Find where the given text appears and provide that cell's center as (X, Y) coordinate. 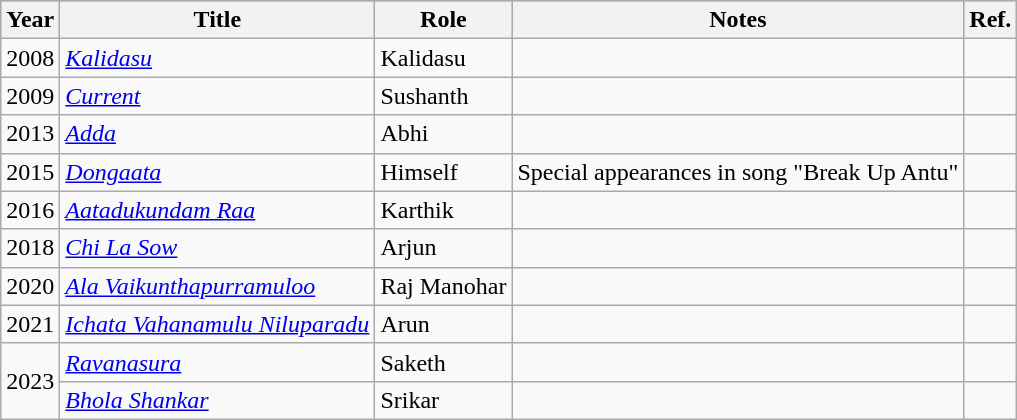
Srikar (444, 400)
Bhola Shankar (218, 400)
2013 (30, 134)
Dongaata (218, 172)
Title (218, 20)
2008 (30, 58)
2023 (30, 381)
Arun (444, 324)
Aatadukundam Raa (218, 210)
Adda (218, 134)
Abhi (444, 134)
Chi La Sow (218, 248)
Sushanth (444, 96)
2016 (30, 210)
Raj Manohar (444, 286)
Notes (738, 20)
2015 (30, 172)
Special appearances in song "Break Up Antu" (738, 172)
Ala Vaikunthapurramuloo (218, 286)
Current (218, 96)
Ravanasura (218, 362)
2009 (30, 96)
Karthik (444, 210)
Ref. (990, 20)
2018 (30, 248)
2020 (30, 286)
Role (444, 20)
Year (30, 20)
2021 (30, 324)
Arjun (444, 248)
Saketh (444, 362)
Himself (444, 172)
Ichata Vahanamulu Niluparadu (218, 324)
